Identify which cell holds the provided text, then report its (x, y) central coordinate. 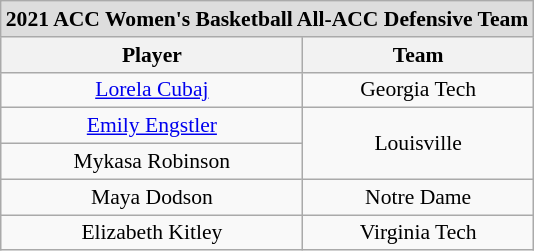
Elizabeth Kitley (152, 233)
Team (418, 55)
Georgia Tech (418, 90)
Virginia Tech (418, 233)
Emily Engstler (152, 126)
Notre Dame (418, 197)
Player (152, 55)
Lorela Cubaj (152, 90)
Louisville (418, 144)
Maya Dodson (152, 197)
Mykasa Robinson (152, 162)
2021 ACC Women's Basketball All-ACC Defensive Team (268, 19)
